Detect which cell encompasses the target text, then output its [X, Y] center coordinate. 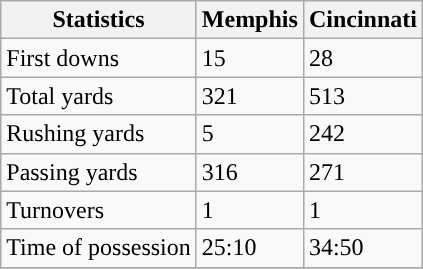
Time of possession [99, 248]
271 [362, 172]
Rushing yards [99, 134]
Total yards [99, 96]
Turnovers [99, 210]
Cincinnati [362, 20]
Passing yards [99, 172]
513 [362, 96]
First downs [99, 58]
28 [362, 58]
25:10 [250, 248]
321 [250, 96]
15 [250, 58]
34:50 [362, 248]
242 [362, 134]
Memphis [250, 20]
5 [250, 134]
316 [250, 172]
Statistics [99, 20]
